Capture the cell that displays the provided text and extract its [x, y] central coordinate. 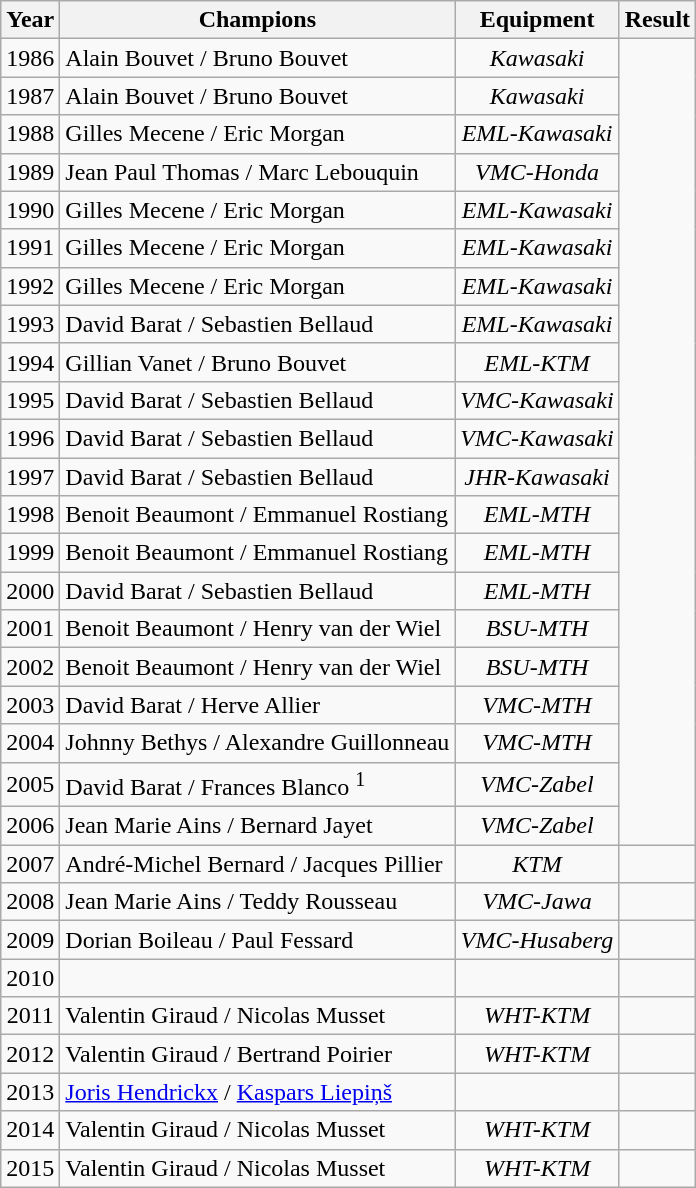
David Barat / Herve Allier [258, 705]
1989 [30, 172]
Equipment [537, 20]
Gillian Vanet / Bruno Bouvet [258, 362]
1992 [30, 286]
1993 [30, 324]
2007 [30, 864]
Jean Paul Thomas / Marc Lebouquin [258, 172]
2002 [30, 667]
Jean Marie Ains / Bernard Jayet [258, 826]
2009 [30, 940]
André-Michel Bernard / Jacques Pillier [258, 864]
2005 [30, 784]
2011 [30, 1016]
Result [657, 20]
Jean Marie Ains / Teddy Rousseau [258, 902]
2004 [30, 743]
VMC-Honda [537, 172]
1998 [30, 515]
1990 [30, 210]
1987 [30, 96]
1988 [30, 134]
Champions [258, 20]
VMC-Husaberg [537, 940]
Johnny Bethys / Alexandre Guillonneau [258, 743]
2008 [30, 902]
Dorian Boileau / Paul Fessard [258, 940]
1999 [30, 553]
1991 [30, 248]
2013 [30, 1092]
David Barat / Frances Blanco 1 [258, 784]
2015 [30, 1168]
1986 [30, 58]
Year [30, 20]
2003 [30, 705]
KTM [537, 864]
VMC-Jawa [537, 902]
1996 [30, 438]
EML-KTM [537, 362]
2006 [30, 826]
Valentin Giraud / Bertrand Poirier [258, 1054]
1997 [30, 477]
1995 [30, 400]
2010 [30, 978]
2001 [30, 629]
2000 [30, 591]
Joris Hendrickx / Kaspars Liepiņš [258, 1092]
2014 [30, 1130]
1994 [30, 362]
JHR-Kawasaki [537, 477]
2012 [30, 1054]
